Capture the cell that displays the provided text and extract its [X, Y] central coordinate. 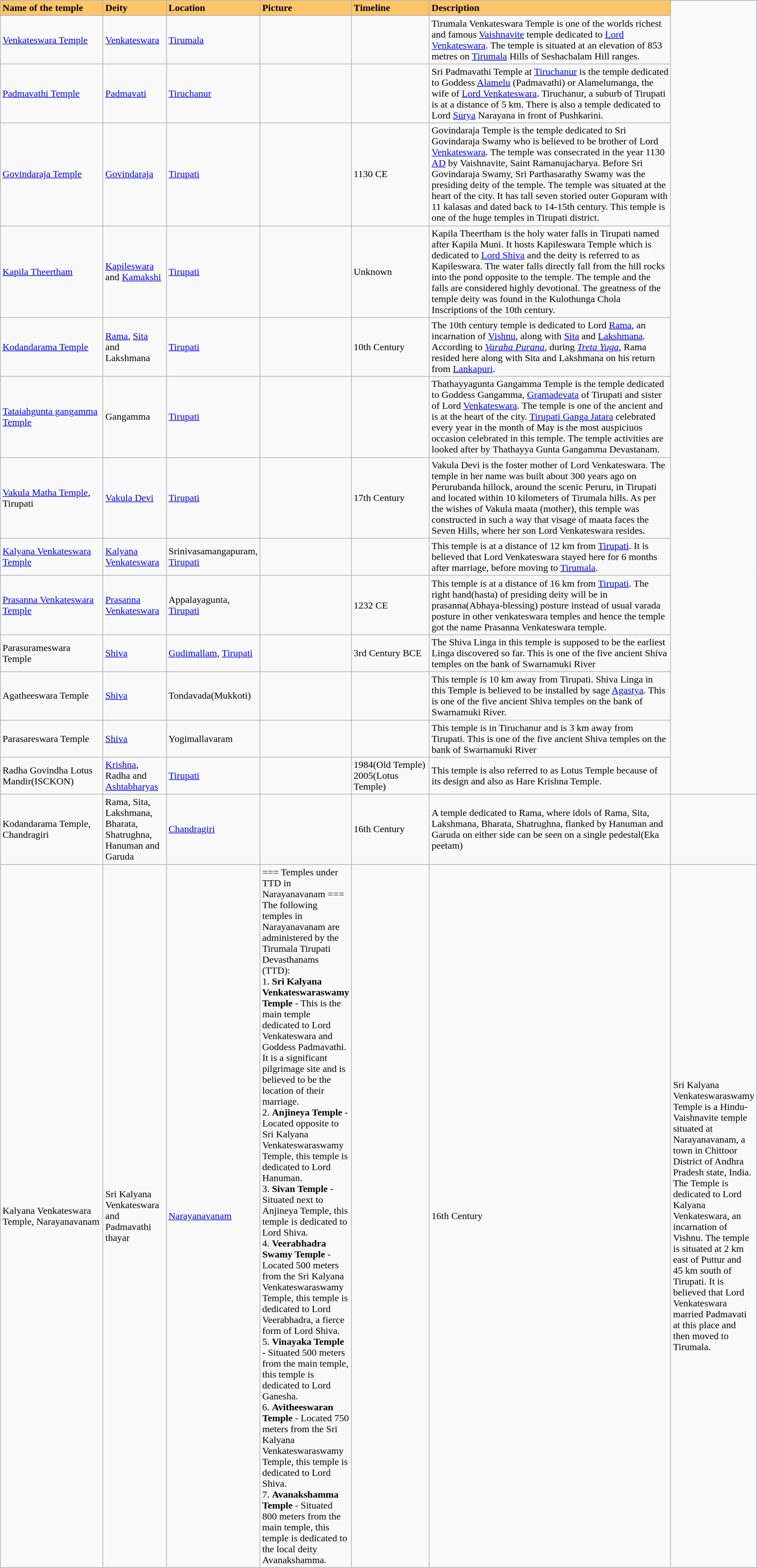
Picture [306, 8]
Vakula Devi [135, 498]
Tiruchanur [213, 93]
Krishna, Radha and Ashtabharyas [135, 776]
3rd Century BCE [391, 653]
Agatheeswara Temple [52, 695]
10th Century [391, 347]
Kapileswara and Kamakshi [135, 272]
Radha Govindha Lotus Mandir(ISCKON) [52, 776]
Sri Kalyana Venkateswara and Padmavathi thayar [135, 1216]
Deity [135, 8]
Location [213, 8]
Govindaraja Temple [52, 174]
Tondavada(Mukkoti) [213, 695]
Rama, Sita and Lakshmana [135, 347]
1232 CE [391, 605]
Name of the temple [52, 8]
17th Century [391, 498]
Tirumala [213, 40]
Parasurameswara Temple [52, 653]
Narayanavanam [213, 1216]
Timeline [391, 8]
Prasanna Venkateswara [135, 605]
Padmavathi Temple [52, 93]
Yogimallavaram [213, 738]
Kalyana Venkateswara Temple [52, 557]
1984(Old Temple)2005(Lotus Temple) [391, 776]
Kodandarama Temple, Chandragiri [52, 830]
Gudimallam, Tirupati [213, 653]
Tataiahgunta gangamma Temple [52, 417]
This temple is in Tiruchanur and is 3 km away from Tirupati. This is one of the five ancient Shiva temples on the bank of Swarnamuki River [550, 738]
Vakula Matha Temple, Tirupati [52, 498]
This temple is also referred to as Lotus Temple because of its design and also as Hare Krishna Temple. [550, 776]
Kalyana Venkateswara Temple, Narayanavanam [52, 1216]
Govindaraja [135, 174]
Parasareswara Temple [52, 738]
Description [550, 8]
Prasanna Venkateswara Temple [52, 605]
Unknown [391, 272]
Kodandarama Temple [52, 347]
Venkateswara Temple [52, 40]
Rama, Sita, Lakshmana, Bharata, Shatrughna, Hanuman and Garuda [135, 830]
Venkateswara [135, 40]
Chandragiri [213, 830]
Kalyana Venkateswara [135, 557]
Padmavati [135, 93]
Kapila Theertham [52, 272]
Gangamma [135, 417]
Srinivasamangapuram, Tirupati [213, 557]
Appalayagunta, Tirupati [213, 605]
1130 CE [391, 174]
